Return the (x, y) coordinate for the center point of the cell that contains the specified text.  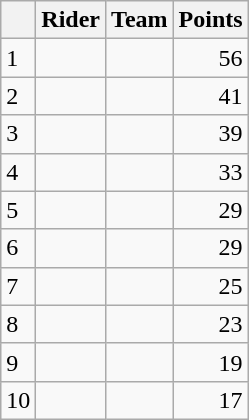
8 (18, 324)
6 (18, 248)
23 (210, 324)
19 (210, 362)
25 (210, 286)
Rider (71, 20)
2 (18, 96)
41 (210, 96)
7 (18, 286)
17 (210, 400)
4 (18, 172)
9 (18, 362)
10 (18, 400)
56 (210, 58)
1 (18, 58)
3 (18, 134)
Team (140, 20)
39 (210, 134)
5 (18, 210)
Points (210, 20)
33 (210, 172)
